Capture the cell that displays the provided text and extract its [X, Y] central coordinate. 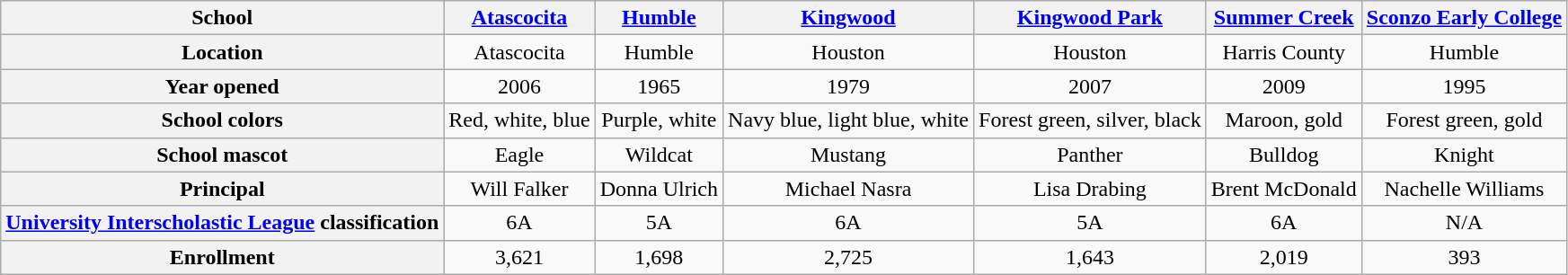
N/A [1464, 223]
2007 [1091, 86]
School [223, 18]
Nachelle Williams [1464, 189]
2,725 [848, 257]
Forest green, silver, black [1091, 120]
Lisa Drabing [1091, 189]
Red, white, blue [519, 120]
Mustang [848, 155]
Navy blue, light blue, white [848, 120]
2006 [519, 86]
1,698 [659, 257]
University Interscholastic League classification [223, 223]
Knight [1464, 155]
Forest green, gold [1464, 120]
2,019 [1283, 257]
School colors [223, 120]
Eagle [519, 155]
Wildcat [659, 155]
Sconzo Early College [1464, 18]
1995 [1464, 86]
1965 [659, 86]
2009 [1283, 86]
Harris County [1283, 52]
Principal [223, 189]
Summer Creek [1283, 18]
393 [1464, 257]
3,621 [519, 257]
Bulldog [1283, 155]
School mascot [223, 155]
Location [223, 52]
Kingwood [848, 18]
Year opened [223, 86]
Brent McDonald [1283, 189]
Panther [1091, 155]
Michael Nasra [848, 189]
1979 [848, 86]
Maroon, gold [1283, 120]
Kingwood Park [1091, 18]
Purple, white [659, 120]
Donna Ulrich [659, 189]
Will Falker [519, 189]
Enrollment [223, 257]
1,643 [1091, 257]
